Identify which cell holds the provided text, then report its (x, y) central coordinate. 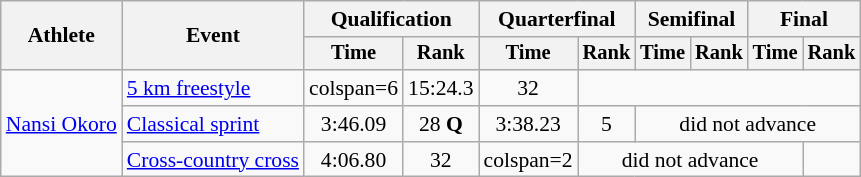
Event (213, 36)
Quarterfinal (558, 19)
5 km freestyle (213, 88)
15:24.3 (440, 88)
did not advance (748, 124)
3:38.23 (528, 124)
Final (804, 19)
Qualification (392, 19)
Classical sprint (213, 124)
Athlete (62, 36)
Semifinal (691, 19)
Nansi Okoro (62, 124)
32 (528, 88)
colspan=6 (354, 88)
28 Q (440, 124)
3:46.09 (354, 124)
5 (607, 124)
